Identify which cell holds the provided text, then report its [X, Y] central coordinate. 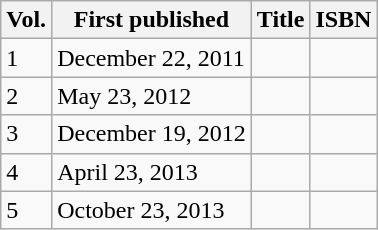
Title [280, 20]
4 [26, 172]
5 [26, 210]
3 [26, 134]
Vol. [26, 20]
First published [152, 20]
October 23, 2013 [152, 210]
ISBN [344, 20]
December 22, 2011 [152, 58]
1 [26, 58]
December 19, 2012 [152, 134]
May 23, 2012 [152, 96]
2 [26, 96]
April 23, 2013 [152, 172]
